Extract the [x, y] coordinate from the center of the cell holding the provided text.  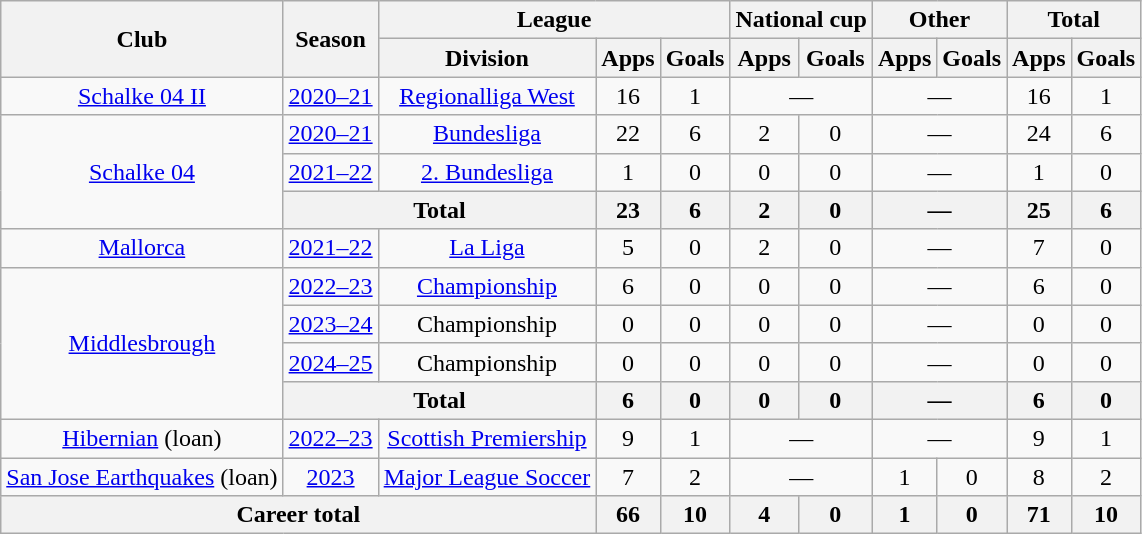
2024–25 [330, 362]
Bundesliga [487, 134]
22 [628, 134]
Middlesbrough [142, 343]
La Liga [487, 248]
San Jose Earthquakes (loan) [142, 477]
Club [142, 39]
71 [1039, 515]
Scottish Premiership [487, 438]
8 [1039, 477]
4 [764, 515]
2. Bundesliga [487, 172]
Hibernian (loan) [142, 438]
Regionalliga West [487, 96]
Career total [298, 515]
23 [628, 210]
Season [330, 39]
Schalke 04 [142, 172]
5 [628, 248]
24 [1039, 134]
2023 [330, 477]
25 [1039, 210]
National cup [801, 20]
66 [628, 515]
Division [487, 58]
Mallorca [142, 248]
League [554, 20]
Schalke 04 II [142, 96]
Other [939, 20]
2023–24 [330, 324]
Major League Soccer [487, 477]
